Detect which cell encompasses the target text, then output its [x, y] center coordinate. 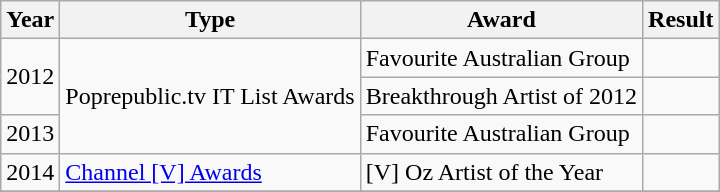
Breakthrough Artist of 2012 [501, 96]
Year [30, 20]
[V] Oz Artist of the Year [501, 172]
Award [501, 20]
2013 [30, 134]
Result [681, 20]
2012 [30, 77]
Type [210, 20]
Poprepublic.tv IT List Awards [210, 96]
2014 [30, 172]
Channel [V] Awards [210, 172]
